Locate the cell with the specified text and output its [x, y] center coordinate. 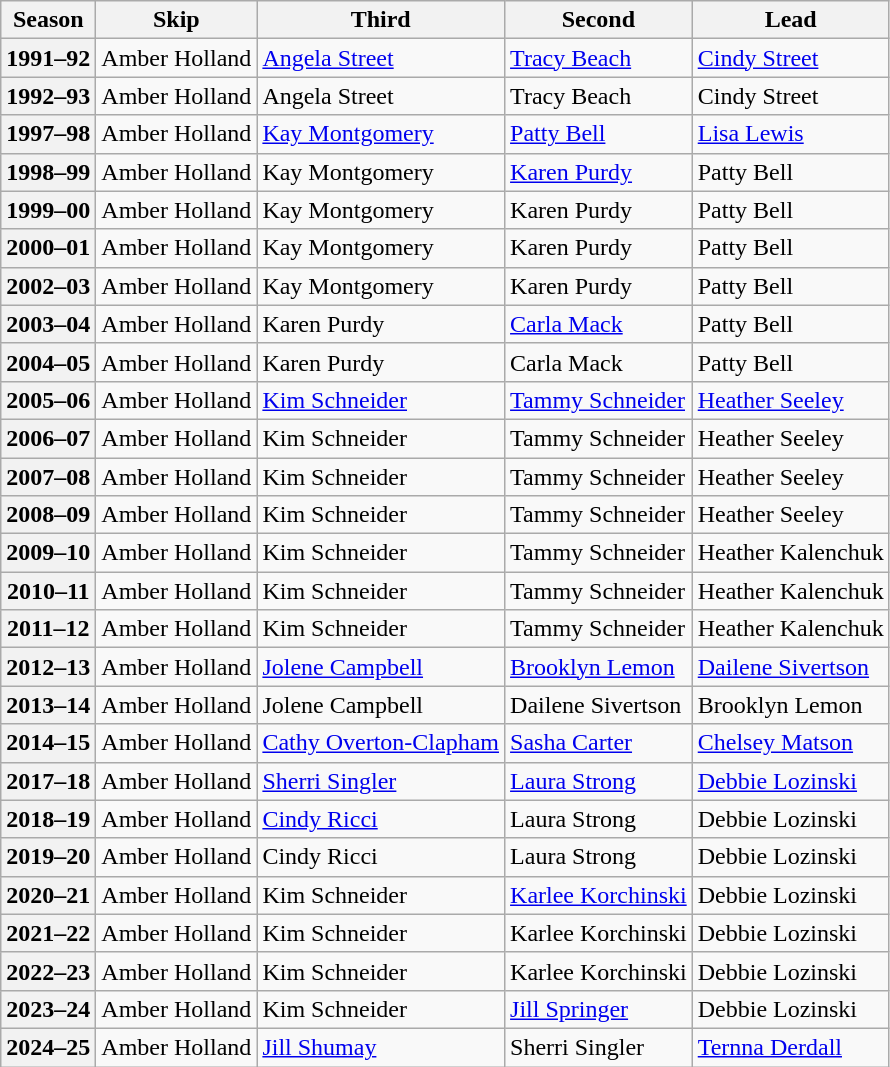
2011–12 [48, 629]
Jill Springer [599, 1009]
2018–19 [48, 819]
2003–04 [48, 324]
2006–07 [48, 438]
2012–13 [48, 667]
Skip [176, 20]
1992–93 [48, 96]
Cathy Overton-Clapham [381, 743]
Lead [790, 20]
1991–92 [48, 58]
2010–11 [48, 591]
2022–23 [48, 971]
2007–08 [48, 477]
2013–14 [48, 705]
1999–00 [48, 210]
Lisa Lewis [790, 134]
2019–20 [48, 857]
2009–10 [48, 553]
1998–99 [48, 172]
Season [48, 20]
1997–98 [48, 134]
2000–01 [48, 248]
2008–09 [48, 515]
2023–24 [48, 1009]
2014–15 [48, 743]
2004–05 [48, 362]
Second [599, 20]
Sasha Carter [599, 743]
2021–22 [48, 933]
2017–18 [48, 781]
2024–25 [48, 1047]
Third [381, 20]
Ternna Derdall [790, 1047]
2005–06 [48, 400]
2020–21 [48, 895]
2002–03 [48, 286]
Chelsey Matson [790, 743]
Jill Shumay [381, 1047]
